Extract the (X, Y) coordinate from the center of the cell holding the provided text.  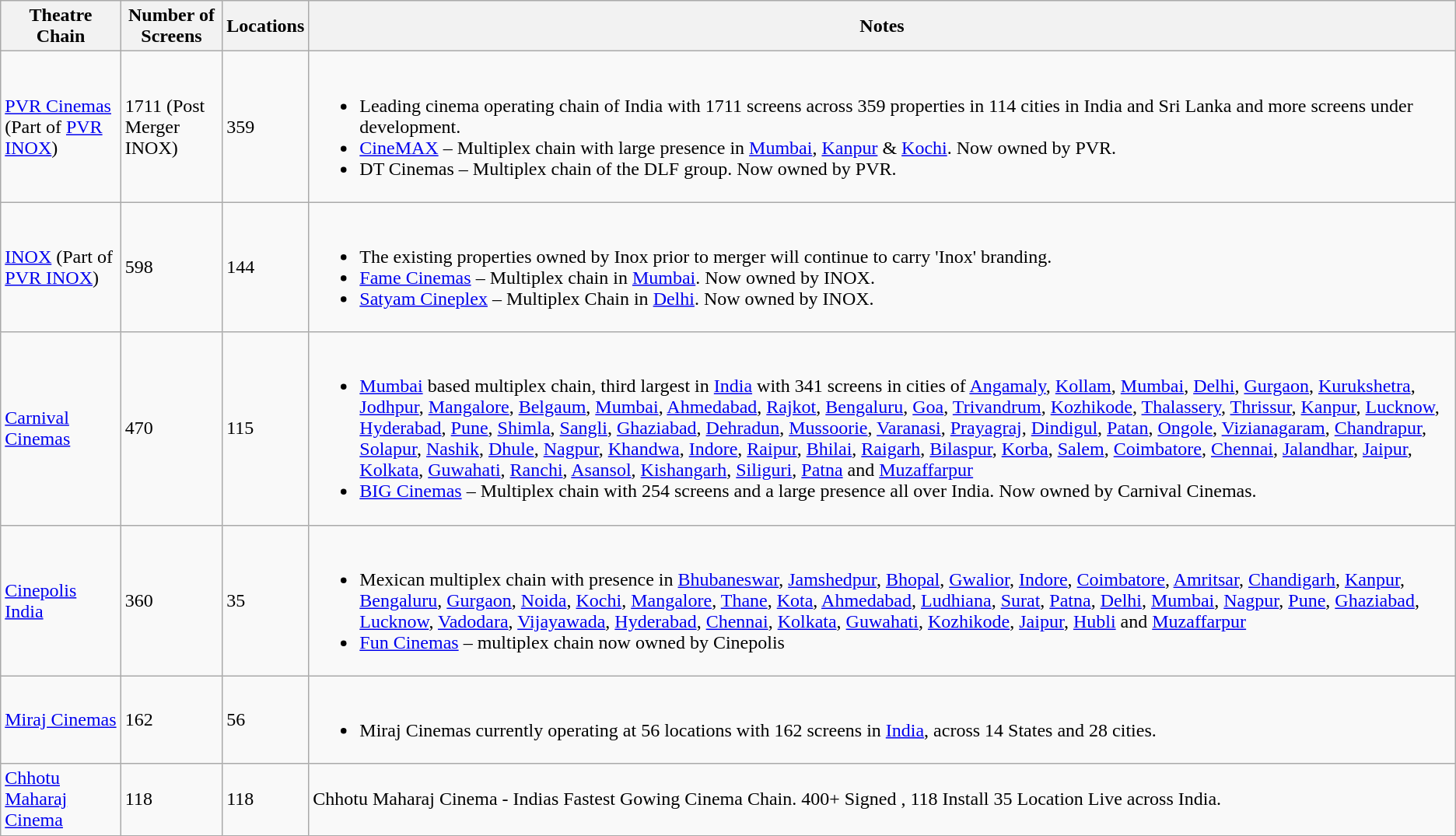
56 (266, 720)
INOX (Part of PVR INOX) (61, 268)
Chhotu Maharaj Cinema (61, 799)
Chhotu Maharaj Cinema - Indias Fastest Gowing Cinema Chain. 400+ Signed , 118 Install 35 Location Live across India. (882, 799)
470 (171, 428)
598 (171, 268)
115 (266, 428)
359 (266, 127)
Locations (266, 26)
Miraj Cinemas (61, 720)
Notes (882, 26)
1711 (Post Merger INOX) (171, 127)
Theatre Chain (61, 26)
Carnival Cinemas (61, 428)
360 (171, 600)
162 (171, 720)
35 (266, 600)
Miraj Cinemas currently operating at 56 locations with 162 screens in India, across 14 States and 28 cities. (882, 720)
PVR Cinemas (Part of PVR INOX) (61, 127)
144 (266, 268)
Number of Screens (171, 26)
Cinepolis India (61, 600)
